Provide the (X, Y) coordinate of the cell's center where the given text is located.  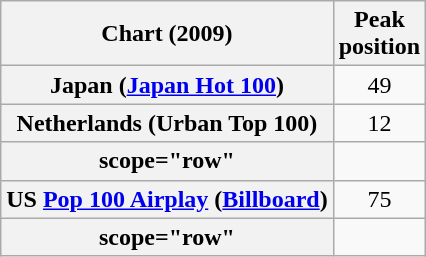
Netherlands (Urban Top 100) (167, 123)
Japan (Japan Hot 100) (167, 85)
Peakposition (379, 34)
49 (379, 85)
12 (379, 123)
75 (379, 199)
US Pop 100 Airplay (Billboard) (167, 199)
Chart (2009) (167, 34)
